Provide the (X, Y) coordinate of the cell's center where the given text is located.  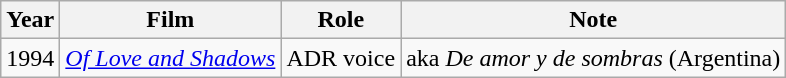
Note (594, 20)
ADR voice (341, 58)
Year (30, 20)
Film (170, 20)
Of Love and Shadows (170, 58)
Role (341, 20)
1994 (30, 58)
aka De amor y de sombras (Argentina) (594, 58)
